Determine the (X, Y) coordinate at the center of the cell enclosing the given text.  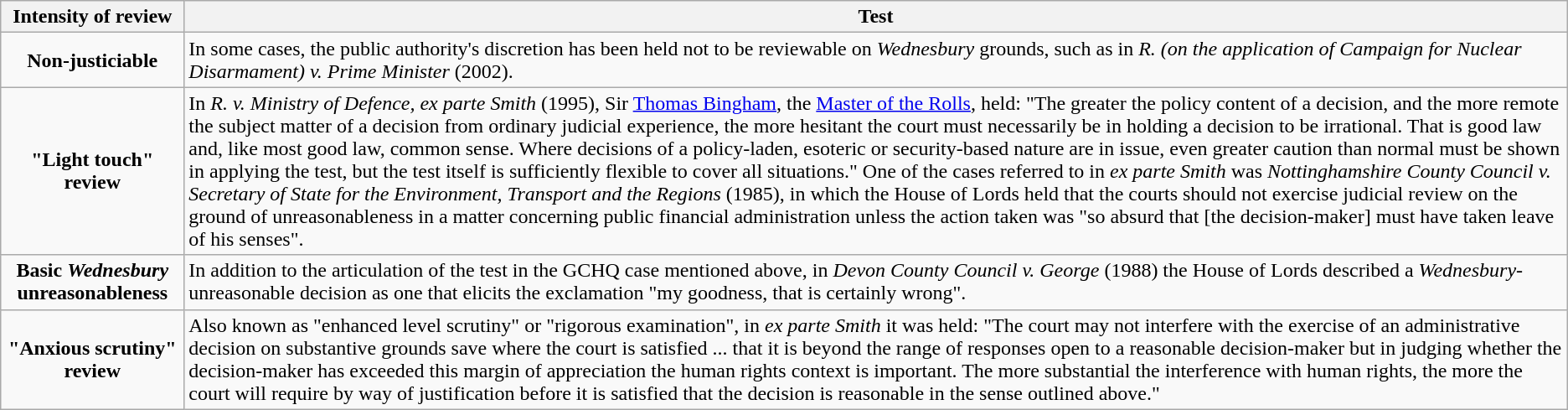
Intensity of review (92, 17)
"Anxious scrutiny" review (92, 359)
Test (876, 17)
Basic Wednesbury unreasonableness (92, 282)
Non-justiciable (92, 60)
"Light touch" review (92, 171)
